Search for the cell housing the specified text and yield its (X, Y) center coordinate. 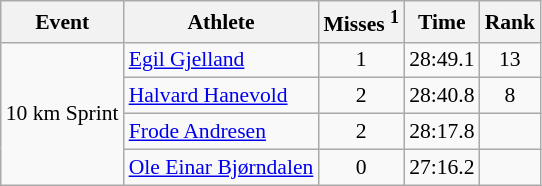
Time (442, 22)
Misses 1 (361, 22)
27:16.2 (442, 167)
Ole Einar Bjørndalen (222, 167)
13 (510, 60)
Halvard Hanevold (222, 96)
Event (62, 22)
28:40.8 (442, 96)
Athlete (222, 22)
28:49.1 (442, 60)
10 km Sprint (62, 113)
0 (361, 167)
Frode Andresen (222, 132)
28:17.8 (442, 132)
Rank (510, 22)
1 (361, 60)
8 (510, 96)
Egil Gjelland (222, 60)
